Capture the cell that displays the provided text and extract its [X, Y] central coordinate. 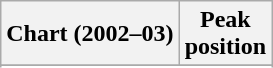
Chart (2002–03) [90, 34]
Peak position [225, 34]
